Detect which cell encompasses the target text, then output its [X, Y] center coordinate. 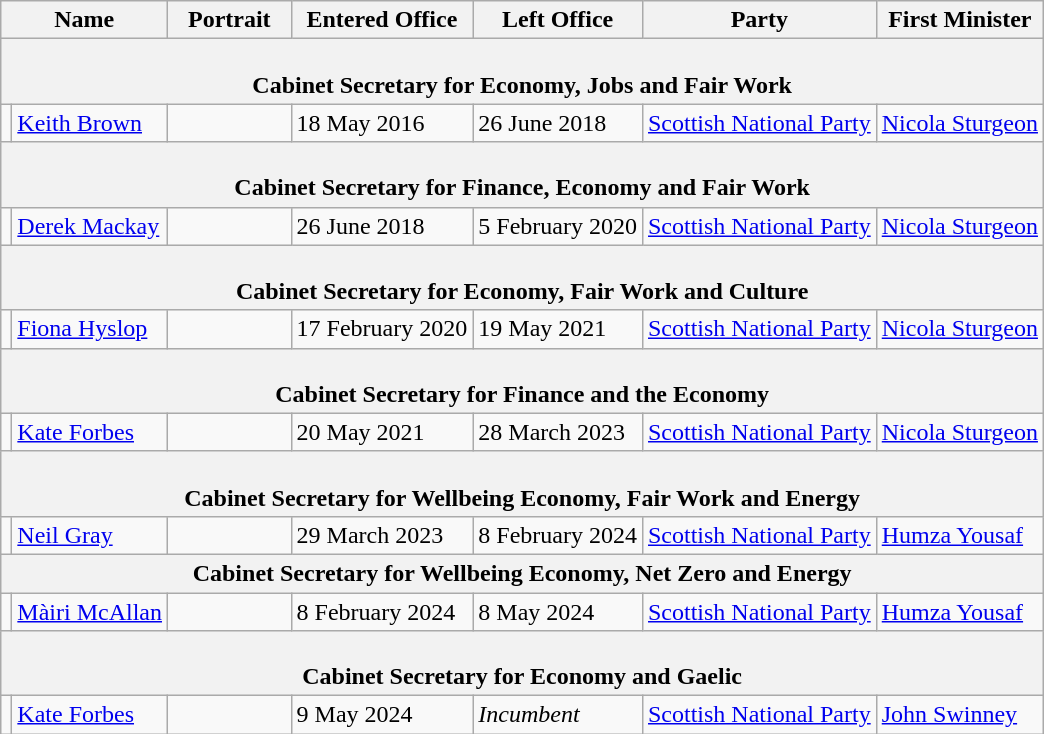
Cabinet Secretary for Economy and Gaelic [522, 664]
9 May 2024 [382, 715]
Màiri McAllan [90, 611]
Cabinet Secretary for Economy, Jobs and Fair Work [522, 72]
29 March 2023 [382, 535]
17 February 2020 [382, 329]
Neil Gray [90, 535]
Cabinet Secretary for Finance, Economy and Fair Work [522, 174]
Cabinet Secretary for Wellbeing Economy, Fair Work and Energy [522, 484]
28 March 2023 [558, 432]
John Swinney [960, 715]
Entered Office [382, 20]
Party [759, 20]
19 May 2021 [558, 329]
Cabinet Secretary for Economy, Fair Work and Culture [522, 278]
Incumbent [558, 715]
Fiona Hyslop [90, 329]
20 May 2021 [382, 432]
Name [84, 20]
8 May 2024 [558, 611]
Keith Brown [90, 123]
Derek Mackay [90, 226]
Cabinet Secretary for Wellbeing Economy, Net Zero and Energy [522, 573]
Portrait [230, 20]
18 May 2016 [382, 123]
Cabinet Secretary for Finance and the Economy [522, 380]
First Minister [960, 20]
Left Office [558, 20]
5 February 2020 [558, 226]
